Locate the cell with the specified text and output its [X, Y] center coordinate. 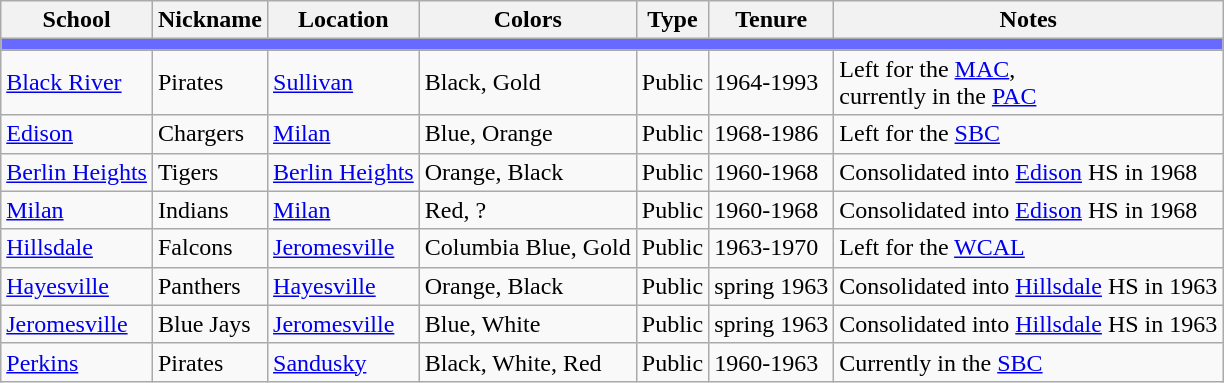
Colors [528, 20]
1968-1986 [772, 134]
Location [344, 20]
Nickname [210, 20]
Black River [77, 82]
1964-1993 [772, 82]
Indians [210, 210]
Edison [77, 134]
1963-1970 [772, 248]
Chargers [210, 134]
Falcons [210, 248]
Left for the SBC [1028, 134]
1960-1963 [772, 362]
Hillsdale [77, 248]
Left for the MAC, currently in the PAC [1028, 82]
Perkins [77, 362]
Red, ? [528, 210]
Blue, Orange [528, 134]
Black, White, Red [528, 362]
Left for the WCAL [1028, 248]
Columbia Blue, Gold [528, 248]
Blue, White [528, 324]
Sullivan [344, 82]
Notes [1028, 20]
Tenure [772, 20]
Panthers [210, 286]
Type [672, 20]
Black, Gold [528, 82]
Currently in the SBC [1028, 362]
School [77, 20]
Blue Jays [210, 324]
Sandusky [344, 362]
Tigers [210, 172]
